Return the [X, Y] coordinate for the center point of the cell that contains the specified text.  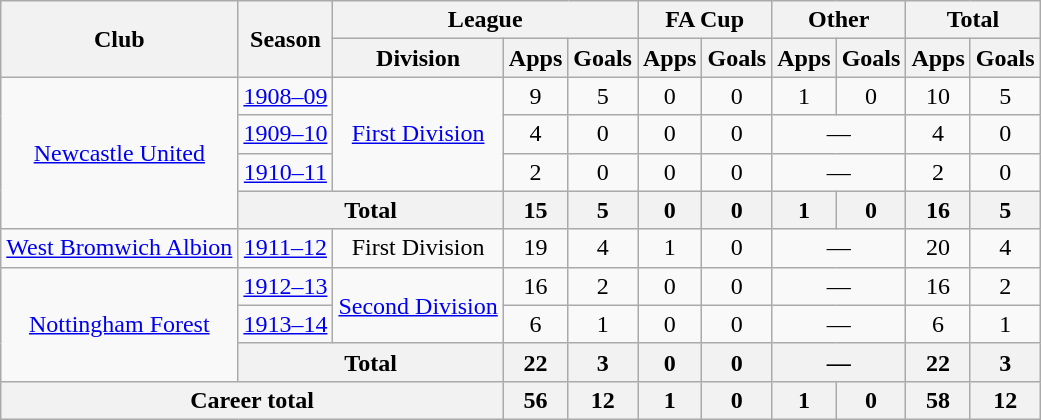
1913–14 [286, 324]
Second Division [418, 305]
1912–13 [286, 286]
Other [839, 20]
FA Cup [705, 20]
League [486, 20]
19 [535, 248]
58 [938, 400]
Division [418, 58]
Season [286, 39]
Nottingham Forest [120, 324]
9 [535, 96]
10 [938, 96]
Newcastle United [120, 153]
Career total [252, 400]
15 [535, 210]
56 [535, 400]
20 [938, 248]
West Bromwich Albion [120, 248]
Club [120, 39]
1909–10 [286, 134]
1908–09 [286, 96]
1910–11 [286, 172]
1911–12 [286, 248]
